Find where the given text appears and provide that cell's center as (X, Y) coordinate. 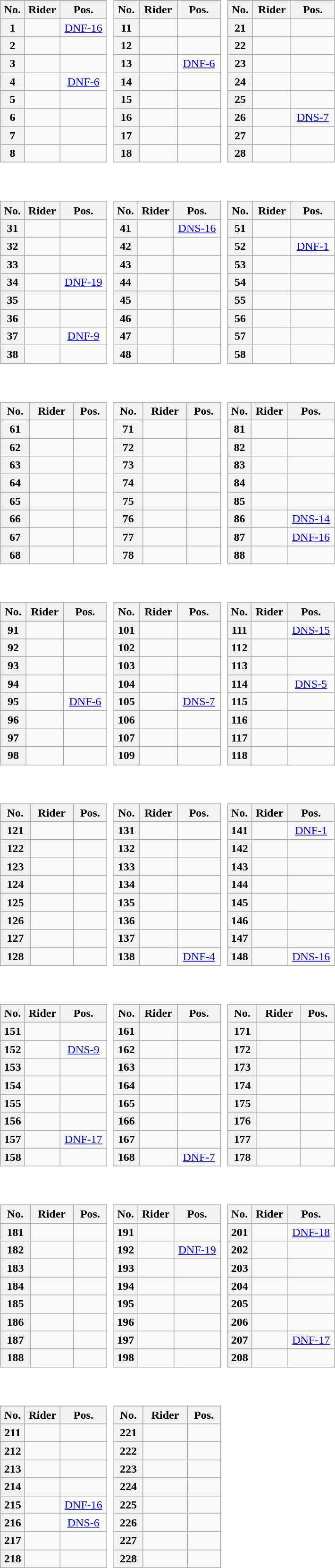
83 (240, 465)
122 (15, 849)
217 (12, 1541)
116 (240, 720)
123 (15, 867)
226 (128, 1523)
206 (240, 1322)
105 (126, 702)
22 (240, 45)
101 (126, 630)
212 (12, 1451)
207 (240, 1340)
93 (13, 666)
32 (12, 246)
DNF-18 (310, 1232)
194 (126, 1286)
33 (12, 264)
195 (126, 1304)
84 (240, 483)
224 (128, 1487)
28 (240, 153)
126 (15, 920)
67 (15, 537)
135 (126, 903)
51 (240, 228)
14 (126, 82)
223 (128, 1469)
216 (12, 1523)
37 (12, 336)
213 (12, 1469)
175 (243, 1103)
191 (126, 1232)
185 (15, 1304)
86 (240, 519)
109 (126, 756)
193 (126, 1268)
156 (12, 1121)
72 (128, 447)
147 (240, 938)
148 (240, 956)
97 (13, 738)
18 (126, 153)
115 (240, 702)
58 (240, 354)
73 (128, 465)
17 (126, 136)
127 (15, 938)
161 (126, 1031)
85 (240, 501)
228 (128, 1559)
201 (240, 1232)
DNS-5 (311, 684)
78 (128, 555)
82 (240, 447)
153 (12, 1067)
162 (126, 1049)
8 (12, 153)
112 (240, 648)
132 (126, 849)
77 (128, 537)
2 (12, 45)
53 (240, 264)
DNS-15 (311, 630)
65 (15, 501)
75 (128, 501)
181 (15, 1232)
198 (126, 1358)
136 (126, 920)
71 (128, 429)
No. Rider Pos. 71 72 73 74 75 76 77 78 (168, 477)
47 (126, 336)
143 (240, 867)
45 (126, 300)
163 (126, 1067)
96 (13, 720)
138 (126, 956)
183 (15, 1268)
171 (243, 1031)
166 (126, 1121)
121 (15, 831)
211 (12, 1433)
154 (12, 1085)
208 (240, 1358)
107 (126, 738)
DNF-9 (83, 336)
48 (126, 354)
DNS-9 (84, 1049)
192 (126, 1250)
64 (15, 483)
23 (240, 63)
167 (126, 1139)
54 (240, 282)
42 (126, 246)
155 (12, 1103)
94 (13, 684)
178 (243, 1157)
214 (12, 1487)
196 (126, 1322)
106 (126, 720)
215 (12, 1505)
182 (15, 1250)
41 (126, 228)
176 (243, 1121)
133 (126, 867)
11 (126, 27)
187 (15, 1340)
128 (15, 956)
25 (240, 100)
202 (240, 1250)
113 (240, 666)
6 (12, 118)
131 (126, 831)
7 (12, 136)
1 (12, 27)
27 (240, 136)
145 (240, 903)
117 (240, 738)
184 (15, 1286)
31 (12, 228)
DNS-6 (84, 1523)
134 (126, 885)
98 (13, 756)
204 (240, 1286)
118 (240, 756)
197 (126, 1340)
57 (240, 336)
44 (126, 282)
No. Rider Pos. 101 102 103 104 105 DNS-7 106 107 109 (168, 677)
34 (12, 282)
DNS-14 (311, 519)
No. Rider Pos. 161 162 163 164 165 166 167 168 DNF-7 (168, 1079)
164 (126, 1085)
172 (243, 1049)
203 (240, 1268)
26 (240, 118)
158 (12, 1157)
168 (126, 1157)
92 (13, 648)
12 (126, 45)
24 (240, 82)
221 (128, 1433)
No. Rider Pos. 131 132 133 134 135 136 137 138 DNF-4 (168, 878)
104 (126, 684)
4 (12, 82)
227 (128, 1541)
36 (12, 318)
DNF-7 (199, 1157)
3 (12, 63)
35 (12, 300)
21 (240, 27)
63 (15, 465)
15 (126, 100)
205 (240, 1304)
No. Rider Pos. 41 DNS-16 42 43 44 45 46 47 48 (168, 276)
43 (126, 264)
218 (12, 1559)
46 (126, 318)
74 (128, 483)
No. Rider Pos. 191 192 DNF-19 193 194 195 196 197 198 (168, 1279)
76 (128, 519)
174 (243, 1085)
222 (128, 1451)
144 (240, 885)
13 (126, 63)
52 (240, 246)
55 (240, 300)
87 (240, 537)
173 (243, 1067)
88 (240, 555)
5 (12, 100)
157 (12, 1139)
152 (12, 1049)
151 (12, 1031)
186 (15, 1322)
142 (240, 849)
125 (15, 903)
38 (12, 354)
91 (13, 630)
111 (240, 630)
177 (243, 1139)
141 (240, 831)
102 (126, 648)
103 (126, 666)
DNF-4 (199, 956)
62 (15, 447)
146 (240, 920)
61 (15, 429)
124 (15, 885)
68 (15, 555)
56 (240, 318)
165 (126, 1103)
114 (240, 684)
95 (13, 702)
188 (15, 1358)
66 (15, 519)
16 (126, 118)
81 (240, 429)
225 (128, 1505)
137 (126, 938)
